For the text-containing cell, return its midpoint in [X, Y] coordinate format. 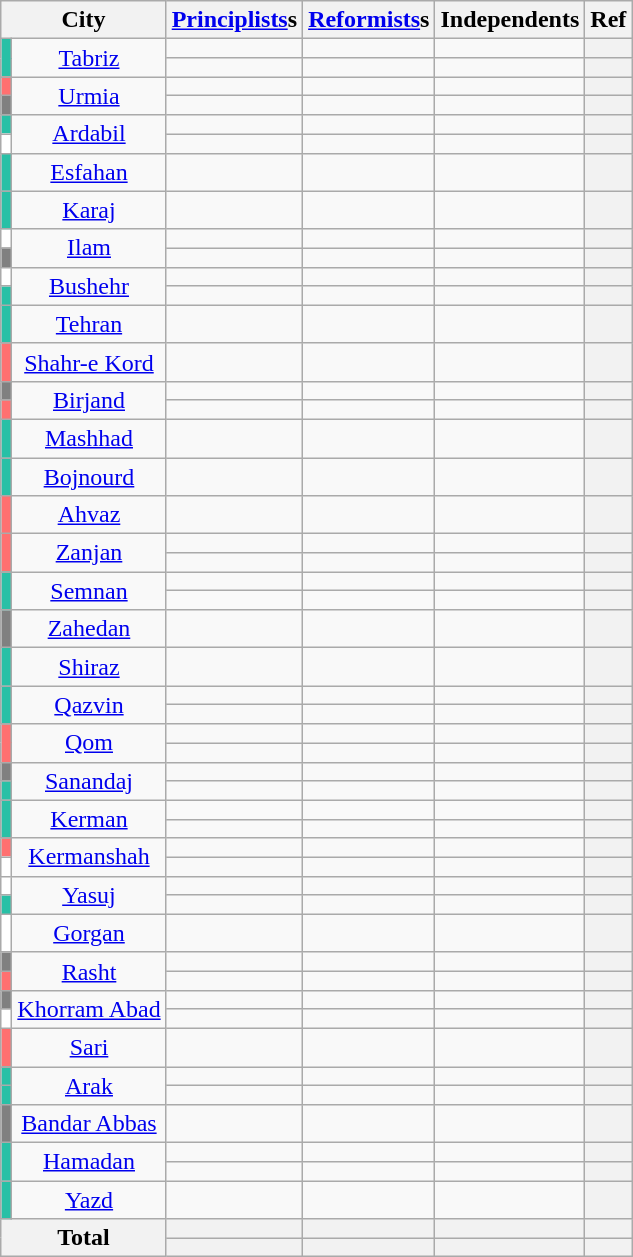
Esfahan [89, 172]
Shiraz [89, 667]
Khorram Abad [89, 1009]
Urmia [89, 96]
Karaj [89, 210]
Ilam [89, 248]
Principlistss [234, 20]
Qazvin [89, 705]
Hamadan [89, 1162]
City [84, 20]
Kerman [89, 819]
Qom [89, 743]
Birjand [89, 400]
Shahr-e Kord [89, 362]
Gorgan [89, 933]
Ahvaz [89, 515]
Mashhad [89, 438]
Total [84, 1238]
Independents [510, 20]
Yasuj [89, 895]
Arak [89, 1085]
Zahedan [89, 629]
Bandar Abbas [89, 1124]
Bushehr [89, 286]
Tabriz [89, 58]
Kermanshah [89, 857]
Zanjan [89, 553]
Sari [89, 1047]
Semnan [89, 591]
Sanandaj [89, 781]
Tehran [89, 324]
Ardabil [89, 134]
Bojnourd [89, 477]
Yazd [89, 1200]
Rasht [89, 971]
Ref [608, 20]
Reformistss [369, 20]
